Determine the (X, Y) coordinate at the center of the cell enclosing the given text.  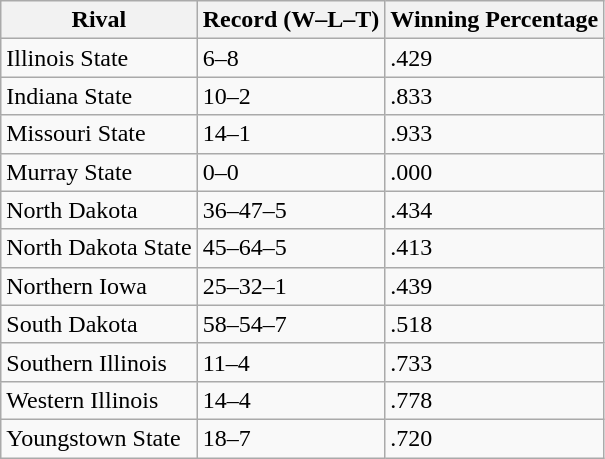
.778 (494, 400)
0–0 (291, 172)
.413 (494, 248)
.000 (494, 172)
.933 (494, 134)
.833 (494, 96)
58–54–7 (291, 324)
Northern Iowa (99, 286)
18–7 (291, 438)
Rival (99, 20)
45–64–5 (291, 248)
South Dakota (99, 324)
Western Illinois (99, 400)
36–47–5 (291, 210)
11–4 (291, 362)
14–4 (291, 400)
Murray State (99, 172)
.733 (494, 362)
25–32–1 (291, 286)
Youngstown State (99, 438)
North Dakota (99, 210)
.720 (494, 438)
.518 (494, 324)
10–2 (291, 96)
Indiana State (99, 96)
.429 (494, 58)
Winning Percentage (494, 20)
North Dakota State (99, 248)
Missouri State (99, 134)
6–8 (291, 58)
14–1 (291, 134)
.434 (494, 210)
Illinois State (99, 58)
Southern Illinois (99, 362)
.439 (494, 286)
Record (W–L–T) (291, 20)
